Capture the cell that displays the provided text and extract its (X, Y) central coordinate. 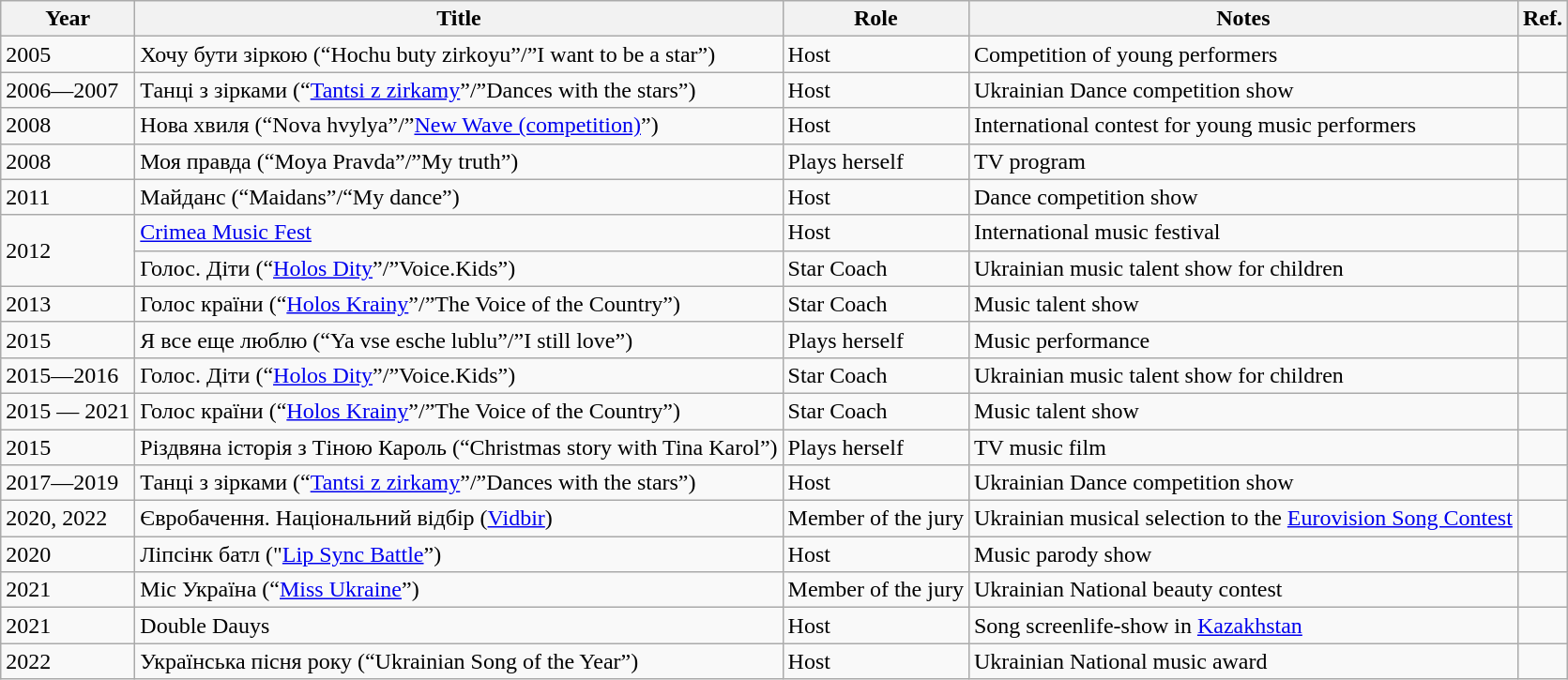
Моя правда (“Moya Pravda”/”My truth”) (459, 161)
2022 (68, 661)
Song screenlife-show in Kazakhstan (1242, 626)
Dance competition show (1242, 197)
TV program (1242, 161)
Ліпсінк батл ("Lip Sync Battle”) (459, 554)
Notes (1242, 19)
Music performance (1242, 340)
Competition of young performers (1242, 54)
Year (68, 19)
Ukrainian National beauty contest (1242, 590)
Майданс (“Maidans”/“My dance”) (459, 197)
2005 (68, 54)
Title (459, 19)
2015—2016 (68, 375)
Ref. (1543, 19)
2020, 2022 (68, 519)
Хочу бути зіркою (“Hochu buty zirkoyu”/”I want to be a star”) (459, 54)
Music parody show (1242, 554)
Українська пісня року (“Ukrainian Song of the Year”) (459, 661)
Нова хвиля (“Nova hvylya”/”New Wave (competition)”) (459, 126)
Ukrainian National music award (1242, 661)
Double Dauys (459, 626)
Міс Україна (“Miss Ukraine”) (459, 590)
2017—2019 (68, 483)
Role (875, 19)
TV music film (1242, 447)
2013 (68, 304)
2020 (68, 554)
International contest for young music performers (1242, 126)
Ukrainian musical selection to the Eurovision Song Contest (1242, 519)
2006—2007 (68, 90)
Я все еще люблю (“Ya vse esche lublu”/”I still love”) (459, 340)
2015 — 2021 (68, 411)
Crimea Music Fest (459, 233)
2012 (68, 250)
Євробачення. Національний відбір (Vidbir) (459, 519)
2011 (68, 197)
Різдвяна історія з Тіною Кароль (“Christmas story with Tina Karol”) (459, 447)
International music festival (1242, 233)
